Return the [X, Y] coordinate for the center point of the cell that contains the specified text.  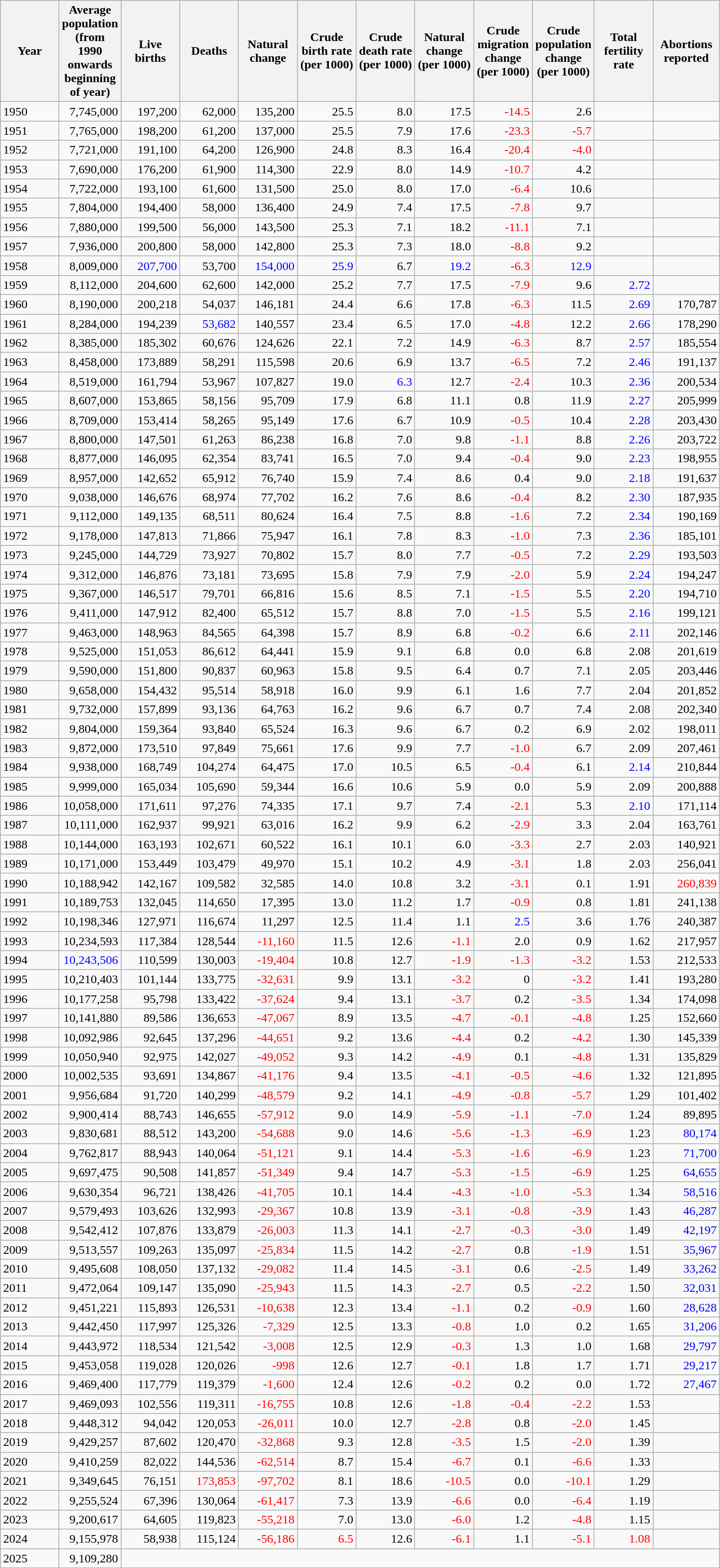
8,385,000 [90, 343]
200,800 [150, 246]
17.1 [327, 806]
1.72 [624, 1385]
10.9 [444, 420]
146,876 [150, 574]
132,045 [150, 902]
2005 [30, 1172]
170,787 [686, 304]
154,432 [150, 690]
-7.0 [563, 1114]
10,243,506 [90, 960]
53,967 [209, 382]
14.5 [386, 1269]
61,600 [209, 189]
142,167 [150, 883]
118,534 [150, 1346]
1993 [30, 941]
9,495,608 [90, 1269]
9,255,524 [90, 1500]
121,542 [209, 1346]
-7.9 [503, 285]
2010 [30, 1269]
137,000 [268, 131]
56,000 [209, 227]
-2.4 [503, 382]
2000 [30, 1076]
171,114 [686, 806]
93,136 [209, 710]
199,500 [150, 227]
27,467 [686, 1385]
105,690 [209, 787]
64,655 [686, 1172]
1.32 [624, 1076]
9,762,817 [90, 1153]
7,804,000 [90, 208]
168,749 [150, 767]
2004 [30, 1153]
165,034 [150, 787]
102,556 [150, 1404]
1989 [30, 864]
8,709,000 [90, 420]
62,600 [209, 285]
125,326 [209, 1327]
33,262 [686, 1269]
Abortions reported [686, 51]
-4.1 [444, 1076]
8,877,000 [90, 459]
-10.7 [503, 169]
10,198,346 [90, 921]
75,661 [268, 748]
149,135 [150, 516]
2.57 [624, 343]
88,512 [150, 1134]
193,280 [686, 980]
-6.5 [503, 362]
9,411,000 [90, 613]
89,586 [150, 1018]
1.65 [624, 1327]
87,602 [150, 1442]
Total fertility rate [624, 51]
9,178,000 [90, 536]
2.46 [624, 362]
2.72 [624, 285]
-3.9 [563, 1211]
171,611 [150, 806]
10.4 [563, 420]
86,238 [268, 439]
146,095 [150, 459]
12.2 [563, 324]
2011 [30, 1288]
1958 [30, 266]
1963 [30, 362]
Natural change [268, 51]
93,691 [150, 1076]
2024 [30, 1539]
153,449 [150, 864]
10,210,403 [90, 980]
176,200 [150, 169]
76,151 [150, 1481]
12.4 [327, 1385]
11.2 [386, 902]
9,367,000 [90, 593]
-54,688 [268, 1134]
73,695 [268, 574]
119,379 [209, 1385]
25.9 [327, 266]
185,554 [686, 343]
135,090 [209, 1288]
131,500 [268, 189]
-61,417 [268, 1500]
-48,579 [268, 1095]
1990 [30, 883]
58,516 [686, 1191]
117,779 [150, 1385]
62,000 [209, 111]
10,189,753 [90, 902]
-11.1 [503, 227]
107,876 [150, 1230]
114,300 [268, 169]
146,676 [150, 497]
9,443,972 [90, 1346]
9,590,000 [90, 671]
95,149 [268, 420]
104,274 [209, 767]
1982 [30, 729]
1973 [30, 555]
135,097 [209, 1249]
64,200 [209, 150]
2.28 [624, 420]
2013 [30, 1327]
1.30 [624, 1037]
8,607,000 [90, 401]
117,384 [150, 941]
107,827 [268, 382]
7,936,000 [90, 246]
1.60 [624, 1308]
1966 [30, 420]
207,700 [150, 266]
9,410,259 [90, 1462]
187,935 [686, 497]
-10.5 [444, 1481]
101,144 [150, 980]
144,729 [150, 555]
22.1 [327, 343]
9,469,400 [90, 1385]
119,823 [209, 1519]
7.6 [386, 497]
9.8 [444, 439]
24.4 [327, 304]
1.43 [624, 1211]
204,600 [150, 285]
194,400 [150, 208]
119,028 [150, 1365]
96,721 [150, 1191]
173,853 [209, 1481]
10,177,258 [90, 999]
143,200 [209, 1134]
0 [503, 980]
1965 [30, 401]
191,137 [686, 362]
61,263 [209, 439]
133,422 [209, 999]
1953 [30, 169]
163,193 [150, 844]
148,963 [150, 632]
1.76 [624, 921]
-20.4 [503, 150]
15.4 [386, 1462]
-10,638 [268, 1308]
9,658,000 [90, 690]
73,927 [209, 555]
1.81 [624, 902]
80,174 [686, 1134]
1.62 [624, 941]
142,800 [268, 246]
130,064 [209, 1500]
1979 [30, 671]
185,101 [686, 536]
2.14 [624, 767]
1.5 [503, 1442]
-4.7 [444, 1018]
3.3 [563, 825]
62,354 [209, 459]
2.5 [503, 921]
-6.7 [444, 1462]
2.05 [624, 671]
Crude migration change (per 1000) [503, 51]
82,022 [150, 1462]
-7.8 [503, 208]
109,263 [150, 1249]
2015 [30, 1365]
1.33 [624, 1462]
1.91 [624, 883]
153,414 [150, 420]
-2.8 [444, 1423]
146,517 [150, 593]
194,239 [150, 324]
8.1 [327, 1481]
102,671 [209, 844]
133,879 [209, 1230]
2016 [30, 1385]
1.71 [624, 1365]
1957 [30, 246]
1955 [30, 208]
114,650 [209, 902]
64,398 [268, 632]
35,967 [686, 1249]
9,112,000 [90, 516]
7,722,000 [90, 189]
97,276 [209, 806]
42,197 [686, 1230]
142,652 [150, 478]
137,296 [209, 1037]
9,542,412 [90, 1230]
10,050,940 [90, 1057]
49,970 [268, 864]
4.2 [563, 169]
8.5 [386, 593]
212,533 [686, 960]
9,579,493 [90, 1211]
10.2 [386, 864]
159,364 [150, 729]
140,557 [268, 324]
19.2 [444, 266]
7.5 [386, 516]
1975 [30, 593]
153,865 [150, 401]
-44,651 [268, 1037]
110,599 [150, 960]
115,124 [209, 1539]
1986 [30, 806]
9,472,064 [90, 1288]
-5.9 [444, 1114]
140,299 [209, 1095]
137,132 [209, 1269]
1980 [30, 690]
17,395 [268, 902]
1968 [30, 459]
1988 [30, 844]
1996 [30, 999]
75,947 [268, 536]
202,146 [686, 632]
64,441 [268, 652]
24.9 [327, 208]
-3.0 [563, 1230]
16.5 [327, 459]
2025 [30, 1558]
146,181 [268, 304]
2.16 [624, 613]
-6.1 [444, 1539]
-2.5 [563, 1269]
0.4 [503, 478]
-26,003 [268, 1230]
119,311 [209, 1404]
1984 [30, 767]
-26,011 [268, 1423]
194,710 [686, 593]
2008 [30, 1230]
2.34 [624, 516]
203,446 [686, 671]
2.23 [624, 459]
9,525,000 [90, 652]
2.20 [624, 593]
12.3 [327, 1308]
97,849 [209, 748]
10,092,986 [90, 1037]
1.2 [503, 1519]
9,200,617 [90, 1519]
53,700 [209, 266]
1.08 [624, 1539]
-56,186 [268, 1539]
-14.5 [503, 111]
66,816 [268, 593]
2.11 [624, 632]
70,802 [268, 555]
109,582 [209, 883]
141,857 [209, 1172]
Deaths [209, 51]
1959 [30, 285]
116,674 [209, 921]
2.30 [624, 497]
135,200 [268, 111]
46,287 [686, 1211]
-37,624 [268, 999]
1961 [30, 324]
8,009,000 [90, 266]
1.15 [624, 1519]
1.31 [624, 1057]
8,458,000 [90, 362]
79,701 [209, 593]
-7,329 [268, 1327]
-6.0 [444, 1519]
109,147 [150, 1288]
2.02 [624, 729]
65,524 [268, 729]
12.8 [386, 1442]
-16,755 [268, 1404]
89,895 [686, 1114]
146,655 [209, 1114]
-41,705 [268, 1191]
2.24 [624, 574]
10,002,535 [90, 1076]
1981 [30, 710]
10,171,000 [90, 864]
17.9 [327, 401]
2017 [30, 1404]
157,899 [150, 710]
25.0 [327, 189]
203,430 [686, 420]
16.0 [327, 690]
9,109,280 [90, 1558]
Natural change (per 1000) [444, 51]
18.0 [444, 246]
10,144,000 [90, 844]
202,340 [686, 710]
71,866 [209, 536]
Average population (from 1990 onwards beginning of year) [90, 51]
-3,008 [268, 1346]
120,053 [209, 1423]
Crude death rate (per 1000) [386, 51]
200,534 [686, 382]
6.4 [444, 671]
151,800 [150, 671]
147,501 [150, 439]
64,605 [150, 1519]
9,938,000 [90, 767]
121,895 [686, 1076]
9,442,450 [90, 1327]
11.1 [444, 401]
1.51 [624, 1249]
1977 [30, 632]
241,138 [686, 902]
0.6 [503, 1269]
1964 [30, 382]
1951 [30, 131]
22.9 [327, 169]
103,479 [209, 864]
1991 [30, 902]
9,956,684 [90, 1095]
-11,160 [268, 941]
-32,631 [268, 980]
2020 [30, 1462]
1.24 [624, 1114]
1.41 [624, 980]
178,290 [686, 324]
-19,404 [268, 960]
10,141,880 [90, 1018]
2009 [30, 1249]
15.6 [327, 593]
1969 [30, 478]
-23.3 [503, 131]
1985 [30, 787]
4.9 [444, 864]
92,645 [150, 1037]
210,844 [686, 767]
9,451,221 [90, 1308]
64,763 [268, 710]
2.0 [503, 941]
173,889 [150, 362]
198,200 [150, 131]
99,921 [209, 825]
108,050 [150, 1269]
9,245,000 [90, 555]
71,700 [686, 1153]
90,837 [209, 671]
13.3 [386, 1327]
7,765,000 [90, 131]
1983 [30, 748]
191,637 [686, 478]
2.10 [624, 806]
92,975 [150, 1057]
68,511 [209, 516]
Year [30, 51]
120,026 [209, 1365]
10,111,000 [90, 825]
-57,912 [268, 1114]
60,522 [268, 844]
134,867 [209, 1076]
9,804,000 [90, 729]
18.2 [444, 227]
1960 [30, 304]
17.8 [444, 304]
201,852 [686, 690]
80,624 [268, 516]
8,519,000 [90, 382]
198,955 [686, 459]
2023 [30, 1519]
185,302 [150, 343]
53,682 [209, 324]
58,156 [209, 401]
31,206 [686, 1327]
115,598 [268, 362]
2.18 [624, 478]
10.0 [327, 1423]
63,016 [268, 825]
193,503 [686, 555]
67,396 [150, 1500]
-47,067 [268, 1018]
-998 [268, 1365]
1978 [30, 652]
11,297 [268, 921]
1.3 [503, 1346]
199,121 [686, 613]
8,800,000 [90, 439]
7,880,000 [90, 227]
136,400 [268, 208]
1994 [30, 960]
25.2 [327, 285]
15.1 [327, 864]
2014 [30, 1346]
207,461 [686, 748]
77,702 [268, 497]
1.6 [503, 690]
5.3 [563, 806]
142,000 [268, 285]
59,344 [268, 787]
9,999,000 [90, 787]
1.19 [624, 1500]
143,500 [268, 227]
101,402 [686, 1095]
1962 [30, 343]
9,513,557 [90, 1249]
7,745,000 [90, 111]
58,265 [209, 420]
11.9 [563, 401]
201,619 [686, 652]
10.3 [563, 382]
9,349,645 [90, 1481]
2021 [30, 1481]
2006 [30, 1191]
8,112,000 [90, 285]
2.27 [624, 401]
84,565 [209, 632]
9.5 [386, 671]
198,011 [686, 729]
1987 [30, 825]
200,888 [686, 787]
-41,176 [268, 1076]
-3.7 [444, 999]
144,536 [209, 1462]
95,514 [209, 690]
2018 [30, 1423]
-4.3 [444, 1191]
133,775 [209, 980]
9,872,000 [90, 748]
200,218 [150, 304]
7.8 [386, 536]
8,957,000 [90, 478]
1992 [30, 921]
191,100 [150, 150]
Crude population change (per 1000) [563, 51]
240,387 [686, 921]
88,743 [150, 1114]
7,721,000 [90, 150]
2.66 [624, 324]
1.39 [624, 1442]
-1,600 [268, 1385]
103,626 [150, 1211]
93,840 [209, 729]
1.45 [624, 1423]
10,188,942 [90, 883]
2.26 [624, 439]
2.29 [624, 555]
14.7 [386, 1172]
1952 [30, 150]
-55,218 [268, 1519]
32,031 [686, 1288]
9,453,058 [90, 1365]
3.6 [563, 921]
65,912 [209, 478]
73,181 [209, 574]
1967 [30, 439]
65,512 [268, 613]
9,429,257 [90, 1442]
151,053 [150, 652]
124,626 [268, 343]
Live births [150, 51]
2.6 [563, 111]
140,921 [686, 844]
76,740 [268, 478]
205,999 [686, 401]
-4.4 [444, 1037]
1995 [30, 980]
16.8 [327, 439]
127,971 [150, 921]
28,628 [686, 1308]
174,098 [686, 999]
120,470 [209, 1442]
190,169 [686, 516]
2002 [30, 1114]
16.6 [327, 787]
29,217 [686, 1365]
83,741 [268, 459]
1998 [30, 1037]
60,963 [268, 671]
115,893 [150, 1308]
-49,052 [268, 1057]
7,690,000 [90, 169]
1.50 [624, 1288]
8,190,000 [90, 304]
18.6 [386, 1481]
13.7 [444, 362]
-25,834 [268, 1249]
2022 [30, 1500]
1.68 [624, 1346]
2001 [30, 1095]
19.0 [327, 382]
9,830,681 [90, 1134]
9,469,093 [90, 1404]
6.2 [444, 825]
-25,943 [268, 1288]
-3.3 [503, 844]
58,918 [268, 690]
173,510 [150, 748]
2019 [30, 1442]
13.4 [386, 1308]
117,997 [150, 1327]
-62,514 [268, 1462]
135,829 [686, 1057]
203,722 [686, 439]
1956 [30, 227]
1970 [30, 497]
2012 [30, 1308]
126,531 [209, 1308]
2003 [30, 1134]
9,448,312 [90, 1423]
1954 [30, 189]
-1.8 [444, 1404]
9,732,000 [90, 710]
163,761 [686, 825]
14.6 [386, 1134]
-10.1 [563, 1481]
1950 [30, 111]
23.4 [327, 324]
0.5 [503, 1288]
194,247 [686, 574]
-29,082 [268, 1269]
61,200 [209, 131]
1974 [30, 574]
2.7 [563, 844]
-4.2 [563, 1037]
197,200 [150, 111]
145,339 [686, 1037]
20.6 [327, 362]
90,508 [150, 1172]
152,660 [686, 1018]
2.69 [624, 304]
147,813 [150, 536]
54,037 [209, 304]
217,957 [686, 941]
-29,367 [268, 1211]
-2.9 [503, 825]
-51,349 [268, 1172]
10,058,000 [90, 806]
138,426 [209, 1191]
162,937 [150, 825]
142,027 [209, 1057]
6.3 [386, 382]
Crude birth rate (per 1000) [327, 51]
95,709 [268, 401]
132,993 [209, 1211]
29,797 [686, 1346]
-51,121 [268, 1153]
14.3 [386, 1288]
16.3 [327, 729]
140,064 [209, 1153]
1997 [30, 1018]
136,653 [209, 1018]
-2.1 [503, 806]
-97,702 [268, 1481]
147,912 [150, 613]
0.9 [563, 941]
9,155,978 [90, 1539]
8.2 [563, 497]
154,000 [268, 266]
-4.6 [563, 1076]
9,630,354 [90, 1191]
14.0 [327, 883]
260,839 [686, 883]
95,798 [150, 999]
1976 [30, 613]
-32,868 [268, 1442]
94,042 [150, 1423]
9,312,000 [90, 574]
-4.0 [563, 150]
86,612 [209, 652]
24.8 [327, 150]
91,720 [150, 1095]
13.6 [386, 1037]
2007 [30, 1211]
68,974 [209, 497]
-5.6 [444, 1134]
9,038,000 [90, 497]
1999 [30, 1057]
1972 [30, 536]
-8.8 [503, 246]
10,234,593 [90, 941]
256,041 [686, 864]
9,697,475 [90, 1172]
-5.1 [563, 1539]
9,463,000 [90, 632]
193,100 [150, 189]
8,284,000 [90, 324]
11.3 [327, 1230]
58,938 [150, 1539]
130,003 [209, 960]
32,585 [268, 883]
6.0 [444, 844]
88,943 [150, 1153]
61,900 [209, 169]
82,400 [209, 613]
3.2 [444, 883]
10.5 [386, 767]
64,475 [268, 767]
1971 [30, 516]
126,900 [268, 150]
60,676 [209, 343]
161,794 [150, 382]
58,291 [209, 362]
128,544 [209, 941]
9,900,414 [90, 1114]
74,335 [268, 806]
